Detect which cell encompasses the target text, then output its [x, y] center coordinate. 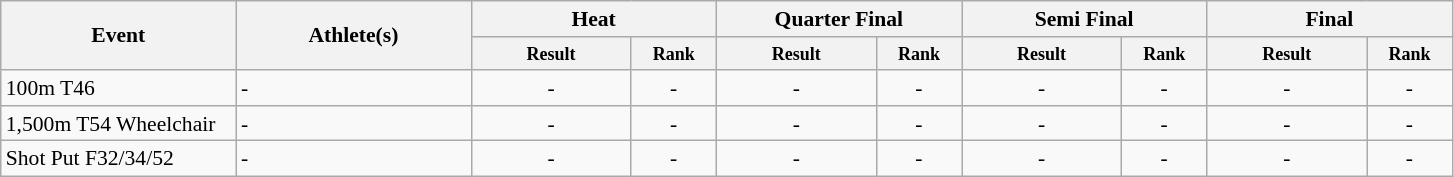
Event [118, 36]
Heat [594, 19]
Semi Final [1084, 19]
1,500m T54 Wheelchair [118, 124]
Final [1330, 19]
100m T46 [118, 88]
Quarter Final [838, 19]
Athlete(s) [354, 36]
Shot Put F32/34/52 [118, 159]
